Scan for the cell matching the given text and deliver its (x, y) coordinate at center. 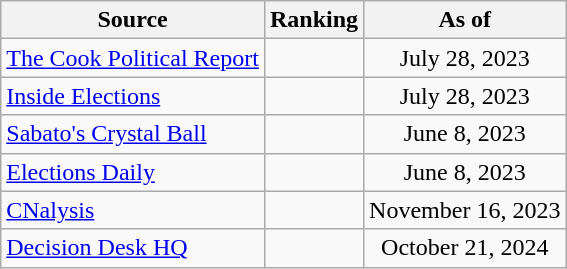
Ranking (314, 20)
The Cook Political Report (133, 58)
Inside Elections (133, 96)
November 16, 2023 (465, 210)
Decision Desk HQ (133, 248)
CNalysis (133, 210)
Elections Daily (133, 172)
October 21, 2024 (465, 248)
Sabato's Crystal Ball (133, 134)
Source (133, 20)
As of (465, 20)
